Determine the (x, y) coordinate at the center of the cell enclosing the given text.  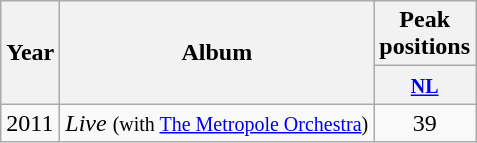
39 (425, 123)
2011 (30, 123)
NL (425, 85)
Album (217, 52)
Year (30, 52)
Live (with The Metropole Orchestra) (217, 123)
Peak positions (425, 34)
